Return (X, Y) of the center of cell containing provided text 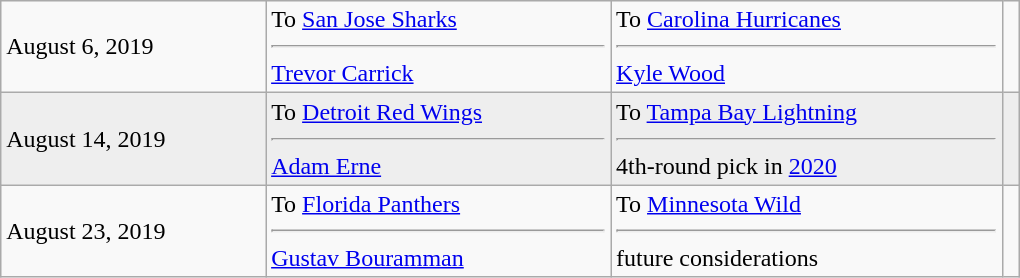
To San Jose SharksTrevor Carrick (438, 47)
August 14, 2019 (134, 139)
To Detroit Red WingsAdam Erne (438, 139)
August 23, 2019 (134, 231)
To Tampa Bay Lightning4th-round pick in 2020 (807, 139)
To Minnesota Wildfuture considerations (807, 231)
To Florida PanthersGustav Bouramman (438, 231)
To Carolina HurricanesKyle Wood (807, 47)
August 6, 2019 (134, 47)
